From the cell containing the given text, extract its center point as [X, Y] coordinate. 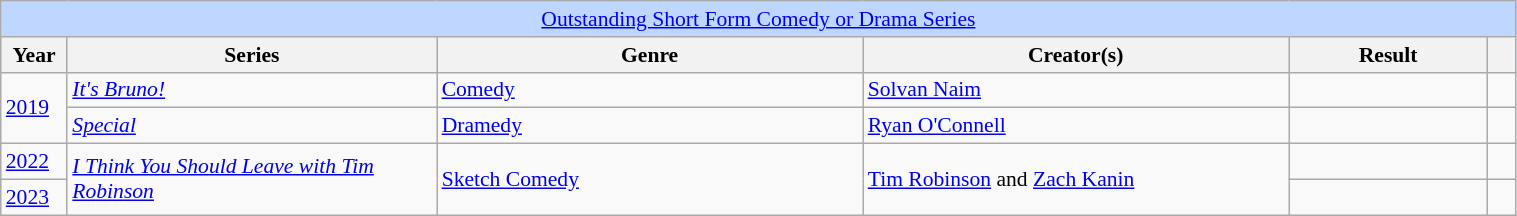
Series [252, 55]
Outstanding Short Form Comedy or Drama Series [758, 19]
2019 [34, 108]
Creator(s) [1076, 55]
2022 [34, 162]
Comedy [650, 90]
I Think You Should Leave with Tim Robinson [252, 180]
Special [252, 126]
Solvan Naim [1076, 90]
Ryan O'Connell [1076, 126]
Result [1388, 55]
Genre [650, 55]
It's Bruno! [252, 90]
2023 [34, 197]
Dramedy [650, 126]
Sketch Comedy [650, 180]
Year [34, 55]
Tim Robinson and Zach Kanin [1076, 180]
